Provide the [x, y] coordinate of the cell's center where the given text is located.  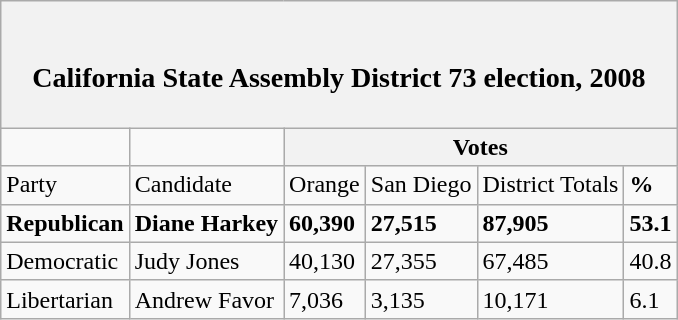
San Diego [421, 185]
53.1 [650, 223]
27,355 [421, 261]
87,905 [550, 223]
60,390 [325, 223]
Votes [480, 147]
Libertarian [65, 299]
District Totals [550, 185]
Andrew Favor [206, 299]
% [650, 185]
67,485 [550, 261]
40.8 [650, 261]
Diane Harkey [206, 223]
Party [65, 185]
Judy Jones [206, 261]
27,515 [421, 223]
10,171 [550, 299]
Republican [65, 223]
Orange [325, 185]
6.1 [650, 299]
3,135 [421, 299]
Democratic [65, 261]
Candidate [206, 185]
California State Assembly District 73 election, 2008 [339, 64]
7,036 [325, 299]
40,130 [325, 261]
